Search for the cell housing the specified text and yield its (x, y) center coordinate. 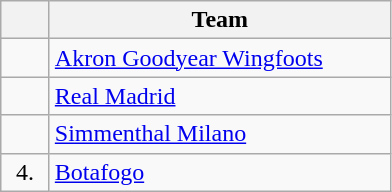
Simmenthal Milano (220, 134)
Akron Goodyear Wingfoots (220, 58)
4. (26, 172)
Team (220, 20)
Real Madrid (220, 96)
Botafogo (220, 172)
